Scan for the cell matching the given text and deliver its [x, y] coordinate at center. 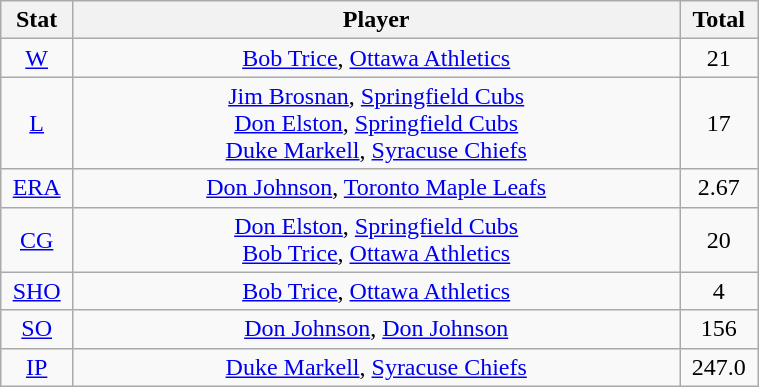
17 [719, 123]
21 [719, 58]
Total [719, 20]
156 [719, 329]
Jim Brosnan, Springfield Cubs Don Elston, Springfield Cubs Duke Markell, Syracuse Chiefs [376, 123]
Don Johnson, Toronto Maple Leafs [376, 188]
Stat [37, 20]
W [37, 58]
4 [719, 291]
ERA [37, 188]
Don Elston, Springfield Cubs Bob Trice, Ottawa Athletics [376, 240]
CG [37, 240]
SHO [37, 291]
Don Johnson, Don Johnson [376, 329]
Player [376, 20]
IP [37, 367]
247.0 [719, 367]
20 [719, 240]
2.67 [719, 188]
SO [37, 329]
L [37, 123]
Duke Markell, Syracuse Chiefs [376, 367]
